Search for the cell housing the specified text and yield its [X, Y] center coordinate. 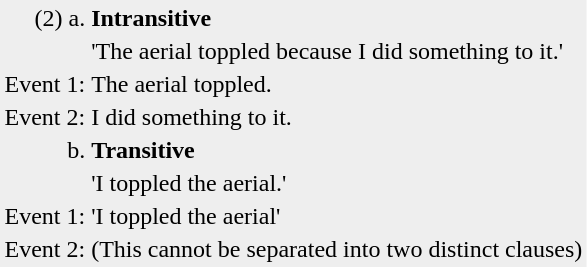
The aerial toppled. [337, 84]
(2) a. [45, 18]
'I toppled the aerial.' [337, 183]
b. [45, 150]
Transitive [337, 150]
Intransitive [337, 18]
'I toppled the aerial' [337, 216]
'The aerial toppled because I did something to it.' [337, 51]
I did something to it. [337, 117]
(This cannot be separated into two distinct clauses) [337, 249]
